From the cell containing the given text, extract its center point as [X, Y] coordinate. 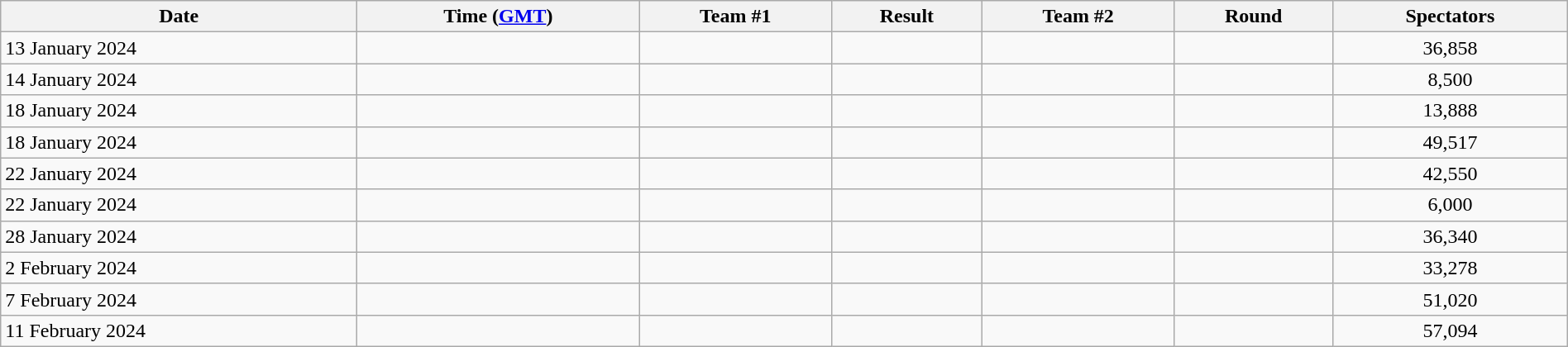
49,517 [1451, 142]
11 February 2024 [179, 330]
Spectators [1451, 17]
2 February 2024 [179, 268]
28 January 2024 [179, 236]
33,278 [1451, 268]
14 January 2024 [179, 79]
Team #1 [735, 17]
Team #2 [1078, 17]
36,340 [1451, 236]
42,550 [1451, 173]
36,858 [1451, 48]
Time (GMT) [498, 17]
51,020 [1451, 299]
Date [179, 17]
13,888 [1451, 111]
Result [906, 17]
57,094 [1451, 330]
13 January 2024 [179, 48]
7 February 2024 [179, 299]
6,000 [1451, 205]
8,500 [1451, 79]
Round [1254, 17]
